Output the [x, y] coordinate of the center of the cell containing the given text.  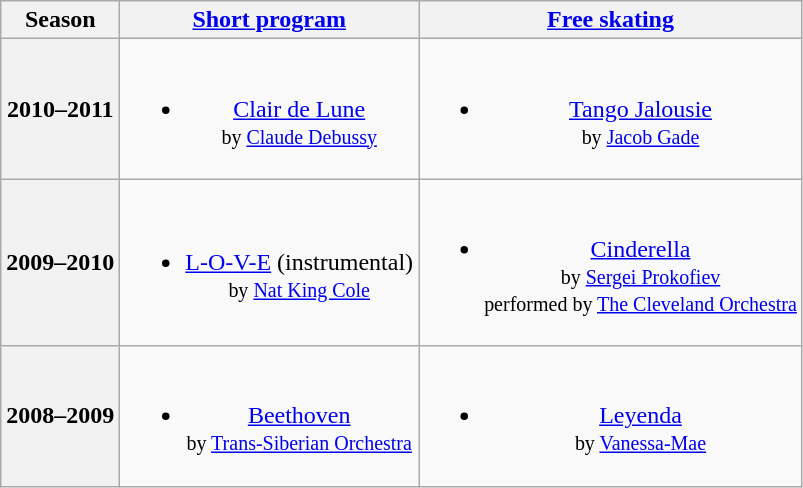
Free skating [611, 20]
Beethoven by Trans-Siberian Orchestra [270, 416]
Cinderella by Sergei Prokofiev performed by The Cleveland Orchestra [611, 262]
Season [60, 20]
2010–2011 [60, 109]
Clair de Lune by Claude Debussy [270, 109]
2009–2010 [60, 262]
Short program [270, 20]
Tango Jalousie by Jacob Gade [611, 109]
2008–2009 [60, 416]
Leyenda by Vanessa-Mae [611, 416]
L-O-V-E (instrumental) by Nat King Cole [270, 262]
